Return (x, y) of the center of cell containing provided text 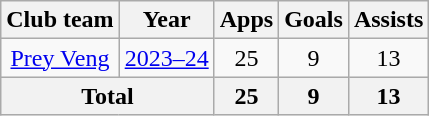
Total (108, 96)
Apps (246, 20)
Prey Veng (60, 58)
Assists (388, 20)
2023–24 (166, 58)
Goals (314, 20)
Club team (60, 20)
Year (166, 20)
